Provide the (x, y) coordinate of the cell's center where the given text is located.  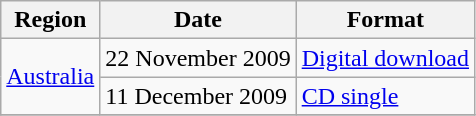
Format (385, 20)
Australia (50, 77)
Region (50, 20)
Digital download (385, 58)
11 December 2009 (198, 96)
CD single (385, 96)
Date (198, 20)
22 November 2009 (198, 58)
